Determine the (X, Y) coordinate at the center of the cell enclosing the given text.  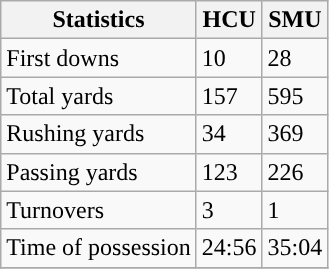
Turnovers (99, 210)
10 (229, 58)
SMU (295, 20)
Statistics (99, 20)
Passing yards (99, 172)
Rushing yards (99, 134)
3 (229, 210)
35:04 (295, 248)
Total yards (99, 96)
34 (229, 134)
24:56 (229, 248)
Time of possession (99, 248)
369 (295, 134)
595 (295, 96)
226 (295, 172)
157 (229, 96)
28 (295, 58)
123 (229, 172)
First downs (99, 58)
1 (295, 210)
HCU (229, 20)
